Return (x, y) of the center of cell containing provided text 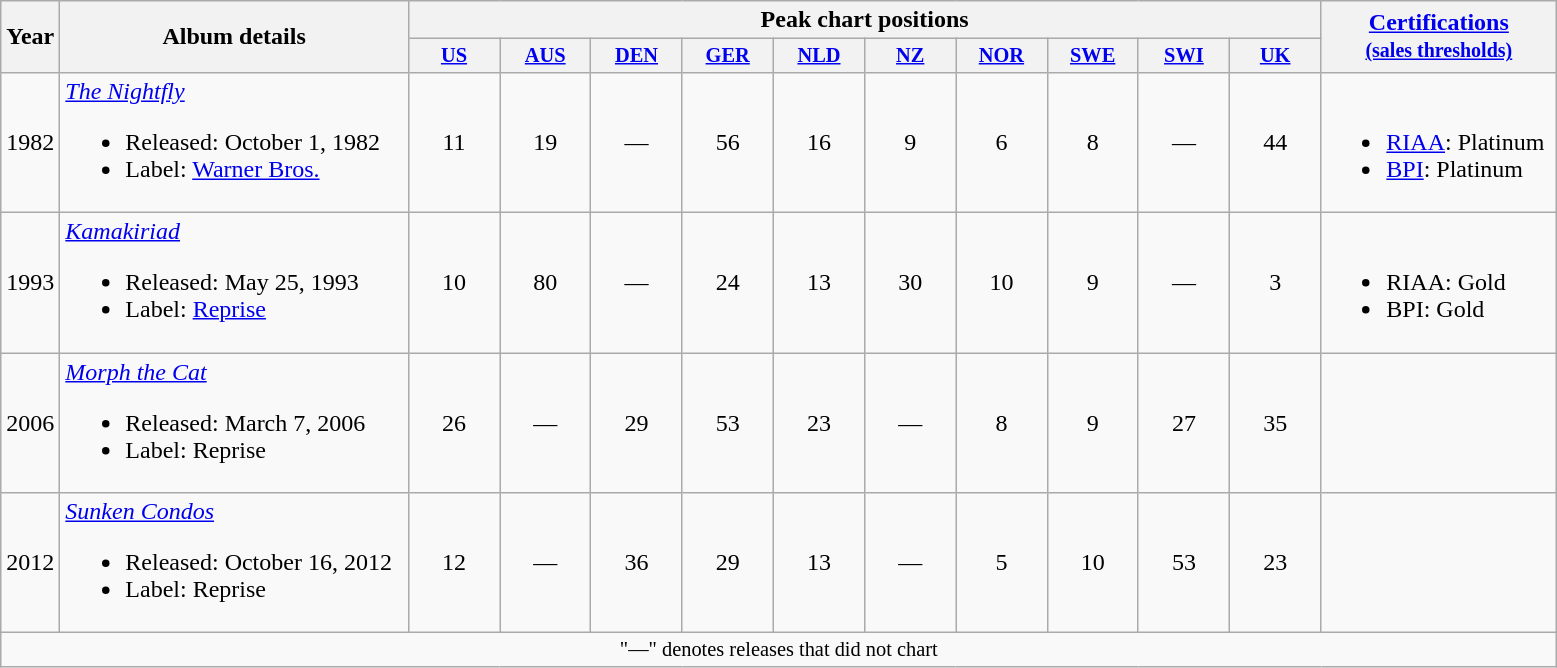
24 (728, 283)
2006 (30, 423)
NOR (1002, 56)
RIAA: GoldBPI: Gold (1439, 283)
1993 (30, 283)
35 (1276, 423)
UK (1276, 56)
Album details (234, 37)
The NightflyReleased: October 1, 1982Label: Warner Bros. (234, 142)
NZ (910, 56)
1982 (30, 142)
"—" denotes releases that did not chart (779, 650)
11 (454, 142)
6 (1002, 142)
AUS (546, 56)
SWE (1092, 56)
44 (1276, 142)
Sunken CondosReleased: October 16, 2012Label: Reprise (234, 563)
SWI (1184, 56)
GER (728, 56)
30 (910, 283)
KamakiriadReleased: May 25, 1993Label: Reprise (234, 283)
Peak chart positions (864, 20)
3 (1276, 283)
12 (454, 563)
27 (1184, 423)
16 (818, 142)
NLD (818, 56)
Certifications(sales thresholds) (1439, 37)
19 (546, 142)
US (454, 56)
80 (546, 283)
36 (636, 563)
Year (30, 37)
DEN (636, 56)
26 (454, 423)
Morph the CatReleased: March 7, 2006Label: Reprise (234, 423)
2012 (30, 563)
5 (1002, 563)
RIAA: PlatinumBPI: Platinum (1439, 142)
56 (728, 142)
